Capture the cell that displays the provided text and extract its (X, Y) central coordinate. 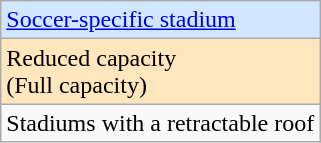
Stadiums with a retractable roof (160, 123)
Soccer-specific stadium (160, 20)
Reduced capacity(Full capacity) (160, 72)
